Provide the (X, Y) coordinate of the cell's center where the given text is located.  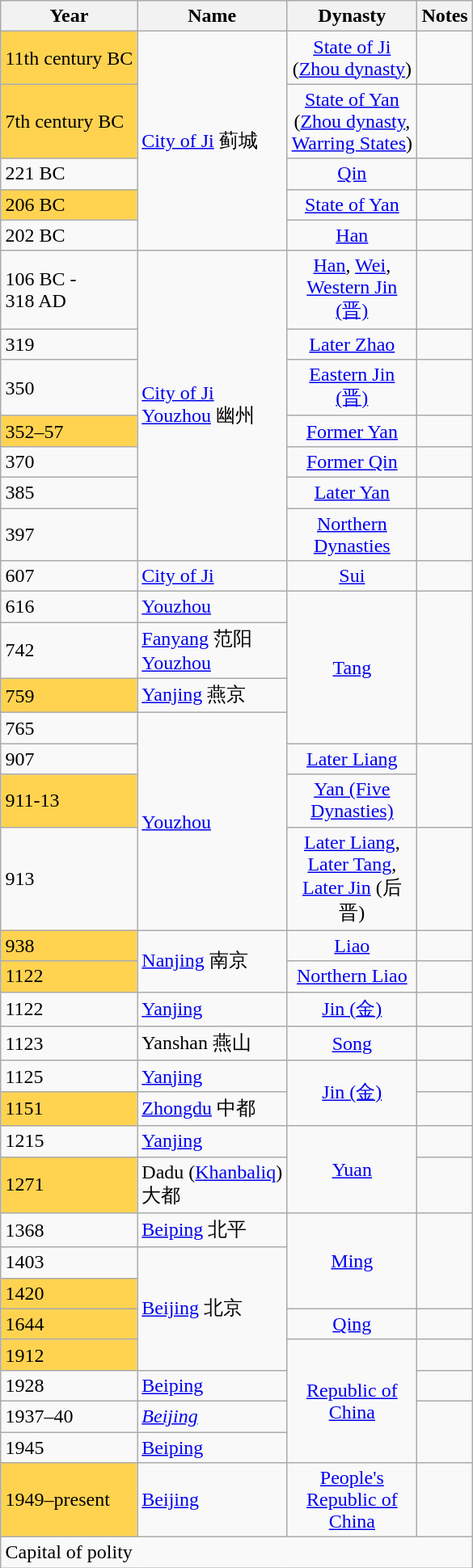
1949–present (70, 1500)
Liao (353, 946)
Year (70, 16)
Qing (353, 1324)
Ming (353, 1261)
Eastern Jin (晋) (353, 388)
State of Yan (353, 204)
1928 (70, 1385)
7th century BC (70, 121)
765 (70, 728)
Song (353, 1044)
Later Zhao (353, 344)
11th century BC (70, 58)
City of Ji 蓟城 (212, 141)
Qin (353, 174)
City of JiYouzhou 幽州 (212, 406)
Fanyang 范阳 Youzhou (212, 651)
319 (70, 344)
Zhongdu 中都 (212, 1109)
202 BC (70, 235)
Yanjing 燕京 (212, 695)
1644 (70, 1324)
106 BC - 318 AD (70, 289)
616 (70, 607)
State of Ji(Zhou dynasty) (353, 58)
907 (70, 759)
352–57 (70, 431)
221 BC (70, 174)
Later Liang, Later Tang, Later Jin (后晋) (353, 879)
City of Ji (212, 576)
Nanjing 南京 (212, 961)
Later Liang (353, 759)
Northern Liao (353, 976)
State of Yan(Zhou dynasty, Warring States) (353, 121)
385 (70, 492)
607 (70, 576)
938 (70, 946)
1271 (70, 1185)
Northern Dynasties (353, 533)
Beijing 北京 (212, 1309)
913 (70, 879)
1403 (70, 1262)
People's Republic of China (353, 1500)
1937–40 (70, 1416)
1125 (70, 1076)
1420 (70, 1293)
206 BC (70, 204)
1215 (70, 1141)
Han (353, 235)
350 (70, 388)
Sui (353, 576)
Dadu (Khanbaliq) 大都 (212, 1185)
742 (70, 651)
Name (212, 16)
Yanshan 燕山 (212, 1044)
1912 (70, 1355)
1368 (70, 1230)
370 (70, 462)
Tang (353, 668)
Notes (445, 16)
Beiping 北平 (212, 1230)
Former Qin (353, 462)
Capital of polity (236, 1553)
Later Yan (353, 492)
397 (70, 533)
Former Yan (353, 431)
911-13 (70, 800)
Republic of China (353, 1401)
1945 (70, 1448)
1123 (70, 1044)
759 (70, 695)
Yuan (353, 1170)
Han, Wei, Western Jin (晋) (353, 289)
Dynasty (353, 16)
1151 (70, 1109)
Yan (Five Dynasties) (353, 800)
